Pinpoint the cell where the given text exists, returning its (X, Y) midpoint coordinate. 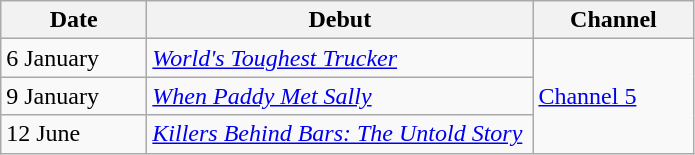
Channel (614, 20)
Killers Behind Bars: The Untold Story (340, 134)
Date (74, 20)
12 June (74, 134)
6 January (74, 58)
9 January (74, 96)
World's Toughest Trucker (340, 58)
When Paddy Met Sally (340, 96)
Channel 5 (614, 96)
Debut (340, 20)
